Return the [X, Y] coordinate for the center point of the cell that contains the specified text.  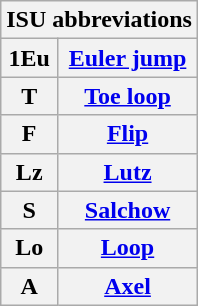
ISU abbreviations [100, 20]
Lutz [128, 172]
T [30, 96]
Salchow [128, 210]
Lo [30, 248]
F [30, 134]
1Eu [30, 58]
A [30, 286]
Axel [128, 286]
Lz [30, 172]
Loop [128, 248]
Toe loop [128, 96]
S [30, 210]
Flip [128, 134]
Euler jump [128, 58]
